Return [X, Y] of the center of cell containing provided text 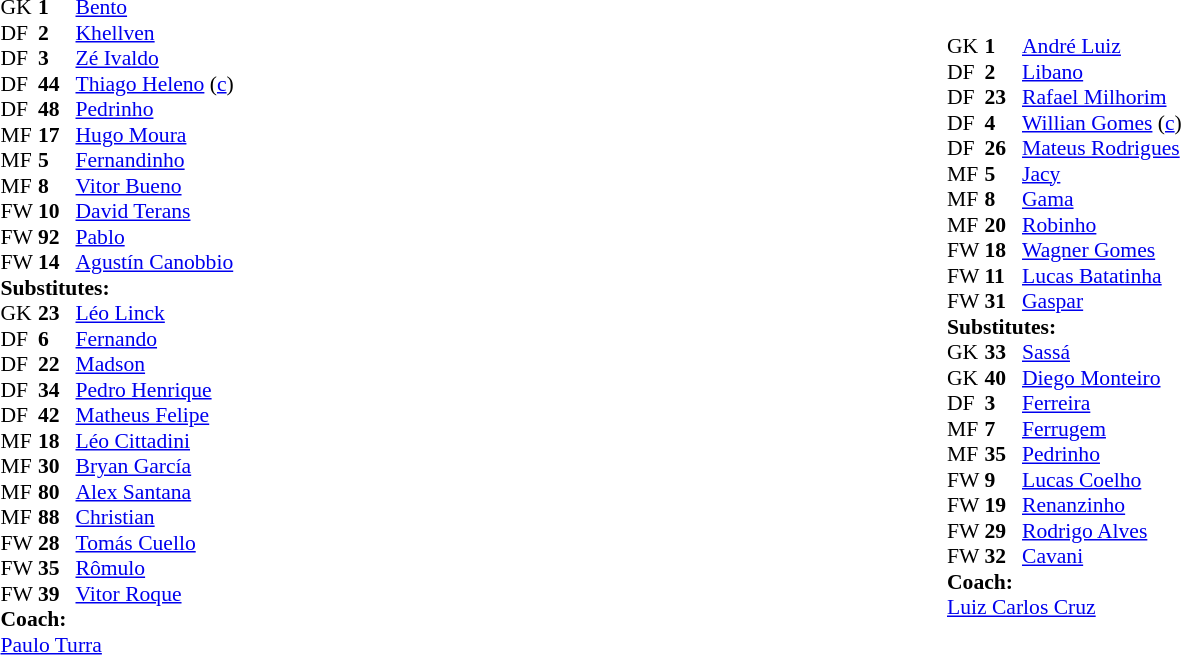
88 [57, 517]
Fernando [155, 339]
Fernandinho [155, 161]
14 [57, 263]
Substitutes: [116, 288]
39 [57, 594]
Agustín Canobbio [155, 263]
10 [57, 211]
Bryan García [155, 467]
31 [1003, 301]
30 [57, 467]
Pedro Henrique [155, 390]
26 [1003, 148]
17 [57, 135]
Vitor Bueno [155, 186]
Zé Ivaldo [155, 59]
20 [1003, 224]
7 [1003, 428]
Rômulo [155, 569]
Pedrinho [155, 109]
80 [57, 492]
1 [1003, 46]
David Terans [155, 211]
Léo Linck [155, 313]
42 [57, 415]
Alex Santana [155, 492]
Madson [155, 365]
Thiago Heleno (c) [155, 84]
Léo Cittadini [155, 441]
48 [57, 109]
Tomás Cuello [155, 543]
34 [57, 390]
Matheus Felipe [155, 415]
Coach: [116, 619]
92 [57, 237]
Vitor Roque [155, 594]
33 [1003, 352]
Khellven [155, 33]
4 [1003, 122]
Hugo Moura [155, 135]
32 [1003, 556]
22 [57, 365]
40 [1003, 377]
44 [57, 84]
Christian [155, 517]
11 [1003, 275]
9 [1003, 479]
6 [57, 339]
28 [57, 543]
Pablo [155, 237]
29 [1003, 530]
19 [1003, 505]
